Provide the [X, Y] coordinate of the cell's center where the given text is located.  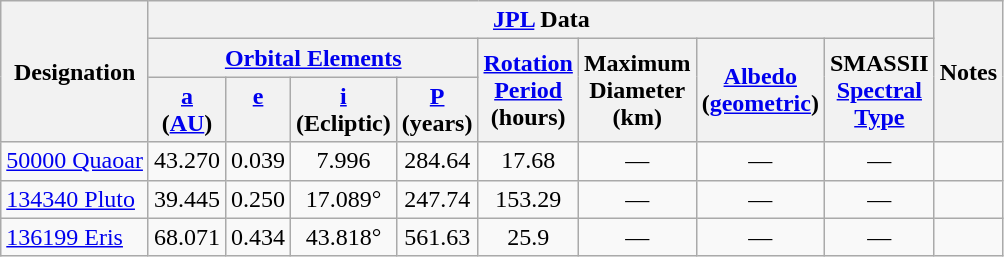
153.29 [528, 199]
134340 Pluto [75, 199]
Orbital Elements [313, 58]
a(AU) [186, 110]
284.64 [437, 161]
25.9 [528, 237]
Designation [75, 72]
RotationPeriod(hours) [528, 90]
561.63 [437, 237]
0.250 [258, 199]
MaximumDiameter(km) [637, 90]
50000 Quaoar [75, 161]
i(Ecliptic) [344, 110]
Albedo(geometric) [760, 90]
0.434 [258, 237]
e [258, 110]
136199 Eris [75, 237]
Notes [968, 72]
17.089° [344, 199]
7.996 [344, 161]
43.270 [186, 161]
0.039 [258, 161]
P(years) [437, 110]
247.74 [437, 199]
17.68 [528, 161]
43.818° [344, 237]
39.445 [186, 199]
68.071 [186, 237]
SMASSIISpectralType [879, 90]
JPL Data [541, 20]
